Scan for the cell matching the given text and deliver its (x, y) coordinate at center. 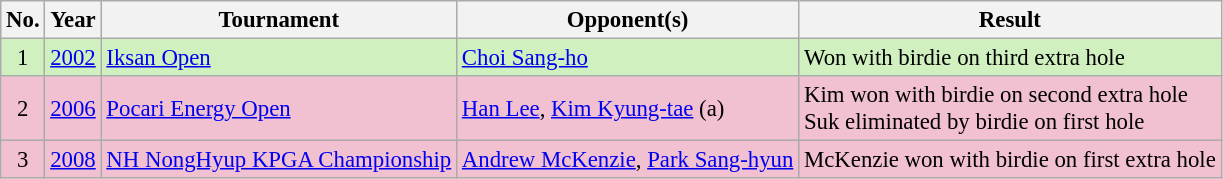
Pocari Energy Open (279, 108)
Opponent(s) (628, 20)
2006 (73, 108)
Won with birdie on third extra hole (1010, 58)
2002 (73, 58)
2 (23, 108)
McKenzie won with birdie on first extra hole (1010, 160)
Choi Sang-ho (628, 58)
Iksan Open (279, 58)
Kim won with birdie on second extra holeSuk eliminated by birdie on first hole (1010, 108)
1 (23, 58)
Tournament (279, 20)
No. (23, 20)
Year (73, 20)
NH NongHyup KPGA Championship (279, 160)
Andrew McKenzie, Park Sang-hyun (628, 160)
Han Lee, Kim Kyung-tae (a) (628, 108)
2008 (73, 160)
3 (23, 160)
Result (1010, 20)
